Extract the [x, y] coordinate from the center of the cell holding the provided text.  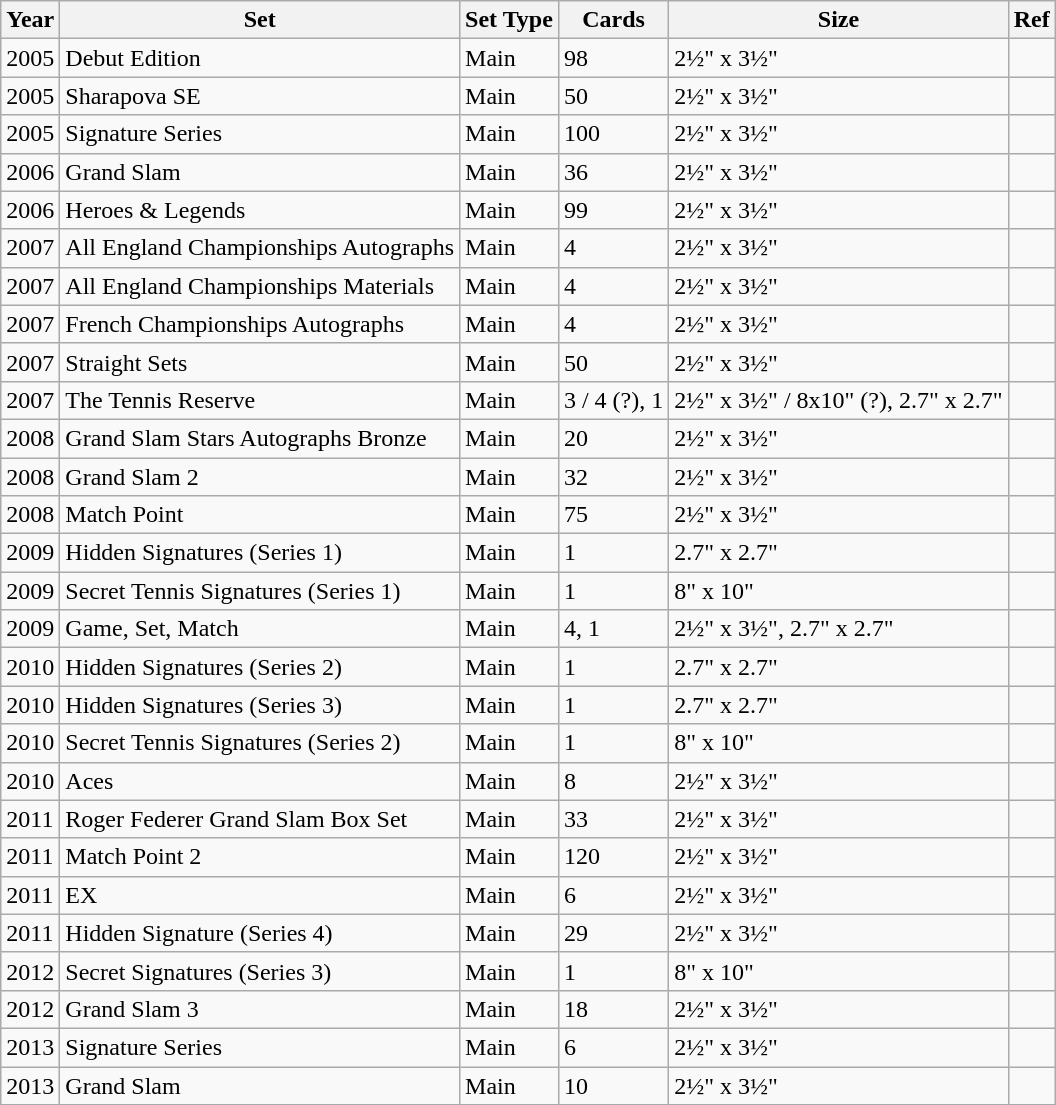
120 [613, 857]
29 [613, 933]
Secret Tennis Signatures (Series 1) [260, 591]
Aces [260, 781]
Year [30, 20]
18 [613, 1009]
Cards [613, 20]
Grand Slam 2 [260, 477]
The Tennis Reserve [260, 400]
All England Championships Materials [260, 286]
Ref [1032, 20]
98 [613, 58]
Hidden Signatures (Series 3) [260, 705]
2½" x 3½" / 8x10" (?), 2.7" x 2.7" [838, 400]
20 [613, 438]
Match Point [260, 515]
4, 1 [613, 629]
100 [613, 134]
2½" x 3½", 2.7" x 2.7" [838, 629]
Grand Slam Stars Autographs Bronze [260, 438]
Sharapova SE [260, 96]
99 [613, 210]
Roger Federer Grand Slam Box Set [260, 819]
33 [613, 819]
Grand Slam 3 [260, 1009]
Hidden Signature (Series 4) [260, 933]
3 / 4 (?), 1 [613, 400]
Secret Signatures (Series 3) [260, 971]
Straight Sets [260, 362]
8 [613, 781]
EX [260, 895]
Set Type [510, 20]
36 [613, 172]
Set [260, 20]
10 [613, 1085]
32 [613, 477]
Hidden Signatures (Series 1) [260, 553]
Heroes & Legends [260, 210]
Match Point 2 [260, 857]
Debut Edition [260, 58]
French Championships Autographs [260, 324]
All England Championships Autographs [260, 248]
Hidden Signatures (Series 2) [260, 667]
Secret Tennis Signatures (Series 2) [260, 743]
Size [838, 20]
75 [613, 515]
Game, Set, Match [260, 629]
